Identify which cell holds the provided text, then report its [X, Y] central coordinate. 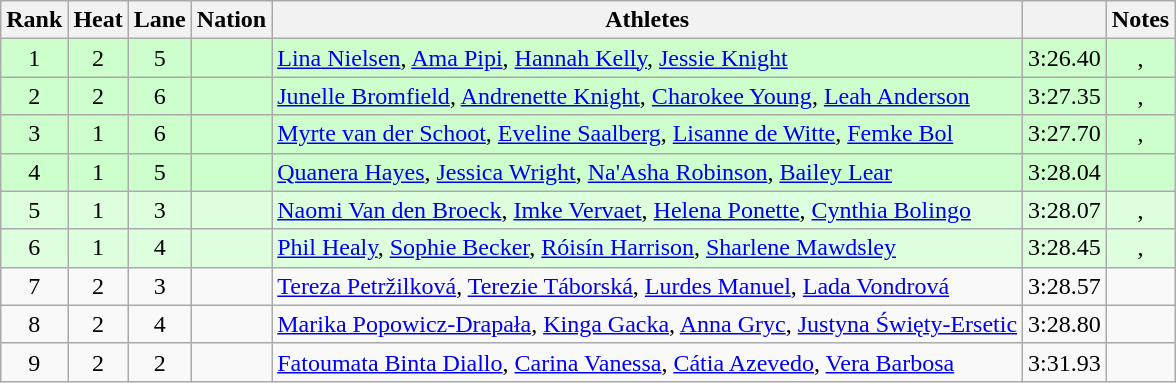
3:28.45 [1065, 248]
9 [34, 362]
7 [34, 286]
Phil Healy, Sophie Becker, Róisín Harrison, Sharlene Mawdsley [648, 248]
3:28.57 [1065, 286]
3:31.93 [1065, 362]
Fatoumata Binta Diallo, Carina Vanessa, Cátia Azevedo, Vera Barbosa [648, 362]
Myrte van der Schoot, Eveline Saalberg, Lisanne de Witte, Femke Bol [648, 134]
3:27.35 [1065, 96]
Lane [160, 20]
Tereza Petržilková, Terezie Táborská, Lurdes Manuel, Lada Vondrová [648, 286]
Rank [34, 20]
8 [34, 324]
Junelle Bromfield, Andrenette Knight, Charokee Young, Leah Anderson [648, 96]
Marika Popowicz-Drapała, Kinga Gacka, Anna Gryc, Justyna Święty-Ersetic [648, 324]
3:28.07 [1065, 210]
Notes [1140, 20]
Lina Nielsen, Ama Pipi, Hannah Kelly, Jessie Knight [648, 58]
Nation [231, 20]
Heat [98, 20]
3:28.80 [1065, 324]
3:27.70 [1065, 134]
Quanera Hayes, Jessica Wright, Na'Asha Robinson, Bailey Lear [648, 172]
3:26.40 [1065, 58]
Naomi Van den Broeck, Imke Vervaet, Helena Ponette, Cynthia Bolingo [648, 210]
3:28.04 [1065, 172]
Athletes [648, 20]
